Scan for the cell matching the given text and deliver its [x, y] coordinate at center. 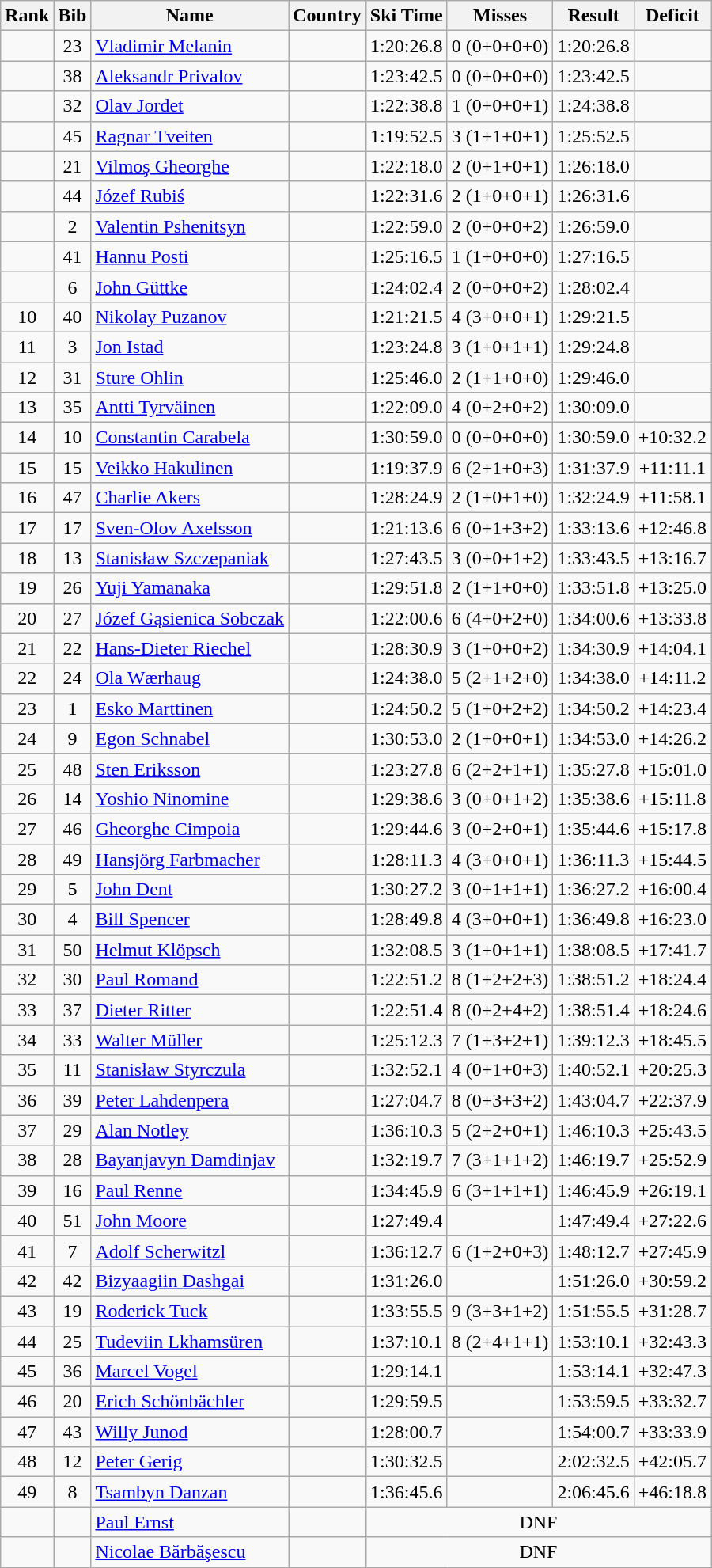
Bill Spencer [190, 920]
1:22:38.8 [407, 106]
1:34:38.0 [593, 678]
1:29:21.5 [593, 317]
+15:44.5 [672, 859]
Józef Gąsienica Sobczak [190, 618]
1:24:02.4 [407, 287]
+16:00.4 [672, 890]
+15:17.8 [672, 829]
1:32:08.5 [407, 950]
+14:26.2 [672, 738]
+16:23.0 [672, 920]
Vilmoş Gheorghe [190, 166]
Veikko Hakulinen [190, 468]
1:27:49.4 [407, 1221]
3 (1+1+0+1) [500, 136]
+33:33.9 [672, 1432]
34 [27, 1040]
1:36:45.6 [407, 1492]
John Dent [190, 890]
1:22:51.4 [407, 1010]
Bizyaagiin Dashgai [190, 1281]
51 [73, 1221]
1:51:55.5 [593, 1311]
Hansjörg Farbmacher [190, 859]
+25:52.9 [672, 1160]
Paul Romand [190, 980]
Paul Ernst [190, 1522]
Ola Wærhaug [190, 678]
Ski Time [407, 16]
Walter Müller [190, 1040]
1:25:16.5 [407, 256]
Country [328, 16]
Deficit [672, 16]
1:26:31.6 [593, 196]
Constantin Carabela [190, 438]
1:22:31.6 [407, 196]
1:39:12.3 [593, 1040]
1:21:21.5 [407, 317]
1:38:08.5 [593, 950]
5 (1+0+2+2) [500, 708]
1:35:27.8 [593, 769]
+17:41.7 [672, 950]
18 [27, 558]
+13:25.0 [672, 588]
+11:11.1 [672, 468]
+27:22.6 [672, 1221]
1:35:44.6 [593, 829]
+14:04.1 [672, 648]
6 (3+1+1+1) [500, 1190]
1:22:00.6 [407, 618]
Yuji Yamanaka [190, 588]
Peter Gerig [190, 1462]
5 [73, 890]
1:36:11.3 [593, 859]
Jon Istad [190, 347]
1:34:30.9 [593, 648]
Sten Eriksson [190, 769]
9 [73, 738]
2 (1+0+1+0) [500, 498]
+33:32.7 [672, 1402]
6 (2+1+0+3) [500, 468]
Erich Schönbächler [190, 1402]
+30:59.2 [672, 1281]
1:30:09.0 [593, 408]
1:25:52.5 [593, 136]
+18:45.5 [672, 1040]
1:25:12.3 [407, 1040]
1:53:14.1 [593, 1372]
Peter Lahdenpera [190, 1100]
2:06:45.6 [593, 1492]
Adolf Scherwitzl [190, 1251]
Hans-Dieter Riechel [190, 648]
+31:28.7 [672, 1311]
5 (2+1+2+0) [500, 678]
1:24:38.8 [593, 106]
4 (0+2+0+2) [500, 408]
Stanisław Szczepaniak [190, 558]
8 [73, 1492]
1:22:59.0 [407, 226]
1:30:32.5 [407, 1462]
1 [73, 708]
+13:16.7 [672, 558]
1:21:13.6 [407, 528]
1:51:26.0 [593, 1281]
1:30:27.2 [407, 890]
2 (0+1+0+1) [500, 166]
1:37:10.1 [407, 1342]
4 [73, 920]
Bayanjavyn Damdinjav [190, 1160]
1:29:38.6 [407, 799]
Józef Rubiś [190, 196]
5 (2+2+0+1) [500, 1130]
Tudeviin Lkhamsüren [190, 1342]
1:38:51.4 [593, 1010]
+14:11.2 [672, 678]
8 (0+3+3+2) [500, 1100]
1:28:00.7 [407, 1432]
1 (1+0+0+0) [500, 256]
1:34:00.6 [593, 618]
1:34:45.9 [407, 1190]
1:31:37.9 [593, 468]
4 (0+1+0+3) [500, 1070]
1:28:11.3 [407, 859]
1:29:46.0 [593, 378]
+15:01.0 [672, 769]
1:27:04.7 [407, 1100]
+46:18.8 [672, 1492]
6 (4+0+2+0) [500, 618]
Stanisław Styrczula [190, 1070]
1:34:53.0 [593, 738]
1:22:51.2 [407, 980]
2 [73, 226]
1:40:52.1 [593, 1070]
1:46:45.9 [593, 1190]
+32:47.3 [672, 1372]
+32:43.3 [672, 1342]
8 (2+4+1+1) [500, 1342]
1:28:02.4 [593, 287]
1:31:26.0 [407, 1281]
1:34:50.2 [593, 708]
Helmut Klöpsch [190, 950]
1:33:43.5 [593, 558]
1:38:51.2 [593, 980]
3 [73, 347]
1:36:10.3 [407, 1130]
1:36:12.7 [407, 1251]
6 [73, 287]
1:24:38.0 [407, 678]
1:19:52.5 [407, 136]
Name [190, 16]
1:29:59.5 [407, 1402]
+22:37.9 [672, 1100]
Rank [27, 16]
+12:46.8 [672, 528]
1:32:19.7 [407, 1160]
Ragnar Tveiten [190, 136]
1:33:55.5 [407, 1311]
Antti Tyrväinen [190, 408]
1:36:27.2 [593, 890]
1:25:46.0 [407, 378]
Charlie Akers [190, 498]
Bib [73, 16]
6 (1+2+0+3) [500, 1251]
Alan Notley [190, 1130]
Hannu Posti [190, 256]
Nicolae Bărbăşescu [190, 1552]
1:33:13.6 [593, 528]
1:32:52.1 [407, 1070]
1:29:14.1 [407, 1372]
1:26:59.0 [593, 226]
1:26:18.0 [593, 166]
1:54:00.7 [593, 1432]
+27:45.9 [672, 1251]
Tsambyn Danzan [190, 1492]
Misses [500, 16]
1:22:09.0 [407, 408]
1:29:51.8 [407, 588]
8 (1+2+2+3) [500, 980]
+11:58.1 [672, 498]
Nikolay Puzanov [190, 317]
+10:32.2 [672, 438]
+15:11.8 [672, 799]
1:47:49.4 [593, 1221]
+14:23.4 [672, 708]
1:43:04.7 [593, 1100]
1:24:50.2 [407, 708]
Dieter Ritter [190, 1010]
3 (1+0+0+2) [500, 648]
Sven-Olov Axelsson [190, 528]
1:30:53.0 [407, 738]
Yoshio Ninomine [190, 799]
Result [593, 16]
John Güttke [190, 287]
3 (0+1+1+1) [500, 890]
+13:33.8 [672, 618]
50 [73, 950]
7 (1+3+2+1) [500, 1040]
1 (0+0+0+1) [500, 106]
1:22:18.0 [407, 166]
Paul Renne [190, 1190]
1:28:30.9 [407, 648]
1:29:24.8 [593, 347]
7 [73, 1251]
1:27:43.5 [407, 558]
1:29:44.6 [407, 829]
1:28:49.8 [407, 920]
1:35:38.6 [593, 799]
1:27:16.5 [593, 256]
1:36:49.8 [593, 920]
Gheorghe Cimpoia [190, 829]
1:23:24.8 [407, 347]
Olav Jordet [190, 106]
John Moore [190, 1221]
1:46:10.3 [593, 1130]
2:02:32.5 [593, 1462]
7 (3+1+1+2) [500, 1160]
Vladimir Melanin [190, 46]
3 (0+2+0+1) [500, 829]
+20:25.3 [672, 1070]
+18:24.6 [672, 1010]
8 (0+2+4+2) [500, 1010]
Marcel Vogel [190, 1372]
1:48:12.7 [593, 1251]
Egon Schnabel [190, 738]
1:23:27.8 [407, 769]
1:46:19.7 [593, 1160]
1:32:24.9 [593, 498]
1:28:24.9 [407, 498]
1:19:37.9 [407, 468]
Valentin Pshenitsyn [190, 226]
Esko Marttinen [190, 708]
9 (3+3+1+2) [500, 1311]
1:53:59.5 [593, 1402]
Willy Junod [190, 1432]
Sture Ohlin [190, 378]
1:33:51.8 [593, 588]
+18:24.4 [672, 980]
6 (2+2+1+1) [500, 769]
+25:43.5 [672, 1130]
6 (0+1+3+2) [500, 528]
+42:05.7 [672, 1462]
Aleksandr Privalov [190, 76]
1:53:10.1 [593, 1342]
Roderick Tuck [190, 1311]
+26:19.1 [672, 1190]
